Extract the (x, y) coordinate from the center of the cell holding the provided text.  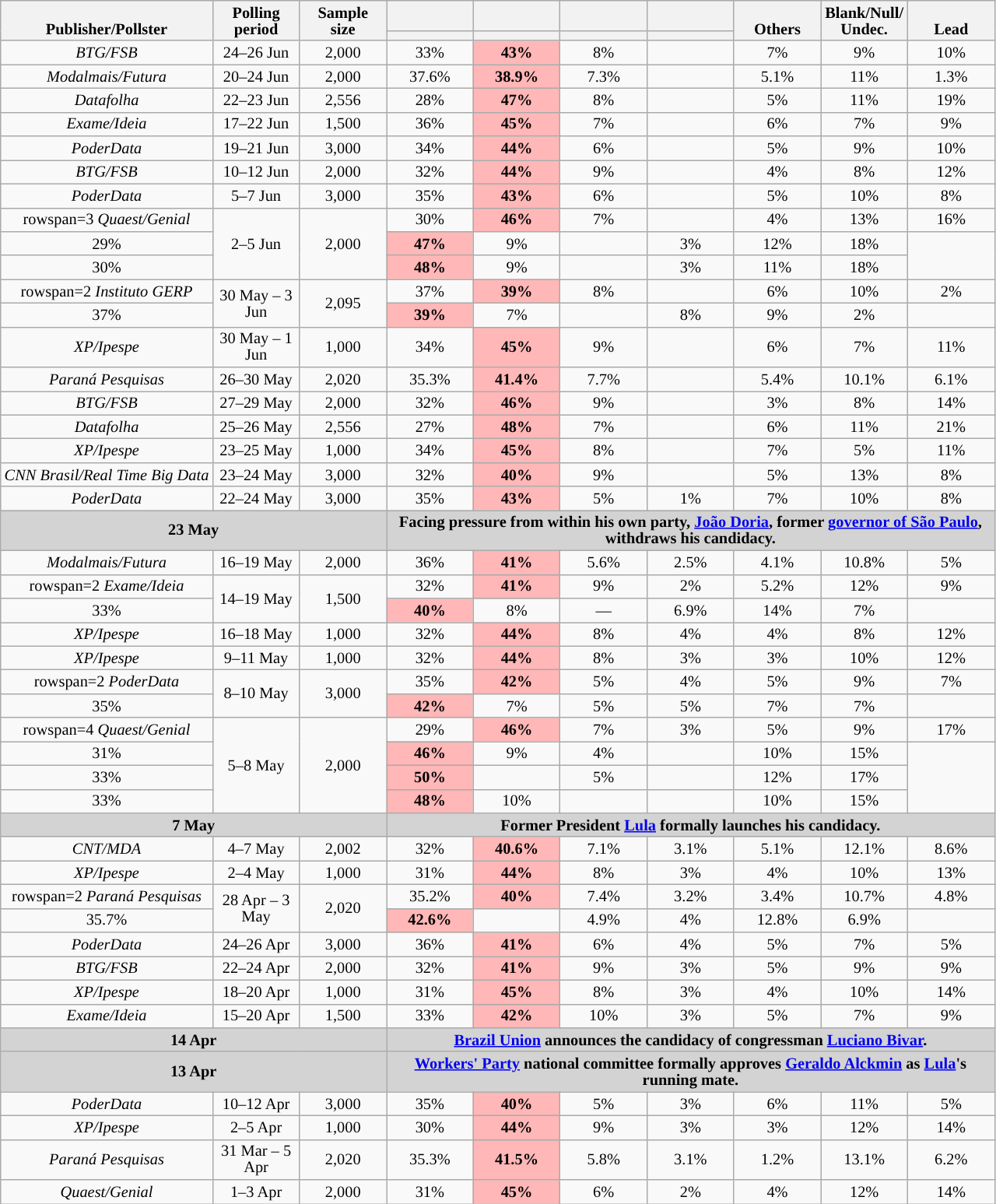
16% (951, 219)
rowspan=4 Quaest/Genial (107, 730)
5–7 Jun (256, 196)
Quaest/Genial (107, 1192)
2,095 (343, 304)
10–12 Apr (256, 1104)
rowspan=3 Quaest/Genial (107, 219)
7.3% (604, 76)
5.4% (777, 380)
23 May (194, 530)
rowspan=2 Instituto GERP (107, 291)
Former President Lula formally launches his candidacy. (691, 825)
12.8% (777, 920)
7.7% (604, 380)
14–19 May (256, 598)
4.1% (777, 562)
10.7% (864, 897)
9–11 May (256, 658)
40.6% (517, 848)
17–22 Jun (256, 125)
10.1% (864, 380)
Samplesize (343, 20)
22–24 Apr (256, 968)
5.2% (777, 587)
Lead (951, 20)
Brazil Union announces the candidacy of congressman Luciano Bivar. (691, 1040)
Others (777, 20)
26–30 May (256, 380)
7.4% (604, 897)
Publisher/Pollster (107, 20)
3.4% (777, 897)
14 Apr (194, 1040)
2–5 Apr (256, 1127)
4.8% (951, 897)
21% (951, 426)
2.5% (691, 562)
24–26 Jun (256, 53)
4.9% (604, 920)
19–21 Jun (256, 148)
22–23 Jun (256, 100)
Pollingperiod (256, 20)
rowspan=2 PoderData (107, 682)
13 Apr (194, 1072)
Facing pressure from within his own party, João Doria, former governor of São Paulo, withdraws his candidacy. (691, 530)
4–7 May (256, 848)
37.6% (430, 76)
38.9% (517, 76)
1.3% (951, 76)
3.2% (691, 897)
30 May – 3 Jun (256, 304)
16–19 May (256, 562)
6.1% (951, 380)
20–24 Jun (256, 76)
7 May (194, 825)
2–5 Jun (256, 244)
Workers' Party national committee formally approves Geraldo Alckmin as Lula's running mate. (691, 1072)
35.2% (430, 897)
25–26 May (256, 426)
12.1% (864, 848)
31 Mar – 5 Apr (256, 1160)
CNN Brasil/Real Time Big Data (107, 475)
2–4 May (256, 873)
42.6% (430, 920)
8–10 May (256, 693)
7.1% (604, 848)
28% (430, 100)
1–3 Apr (256, 1192)
18–20 Apr (256, 992)
27–29 May (256, 403)
5.8% (604, 1160)
5.6% (604, 562)
10.8% (864, 562)
19% (951, 100)
rowspan=2 Paraná Pesquisas (107, 897)
41.5% (517, 1160)
1% (691, 498)
— (604, 610)
1.2% (777, 1160)
27% (430, 426)
10–12 Jun (256, 171)
22–24 May (256, 498)
35.7% (107, 920)
CNT/MDA (107, 848)
28 Apr – 3 May (256, 907)
8.6% (951, 848)
2,002 (343, 848)
5–8 May (256, 766)
50% (430, 777)
23–24 May (256, 475)
16–18 May (256, 634)
41.4% (517, 380)
Blank/Null/Undec. (864, 20)
24–26 Apr (256, 945)
30 May – 1 Jun (256, 347)
rowspan=2 Exame/Ideia (107, 587)
15–20 Apr (256, 1016)
23–25 May (256, 451)
6.2% (951, 1160)
13.1% (864, 1160)
